For the text-containing cell, return its midpoint in [X, Y] coordinate format. 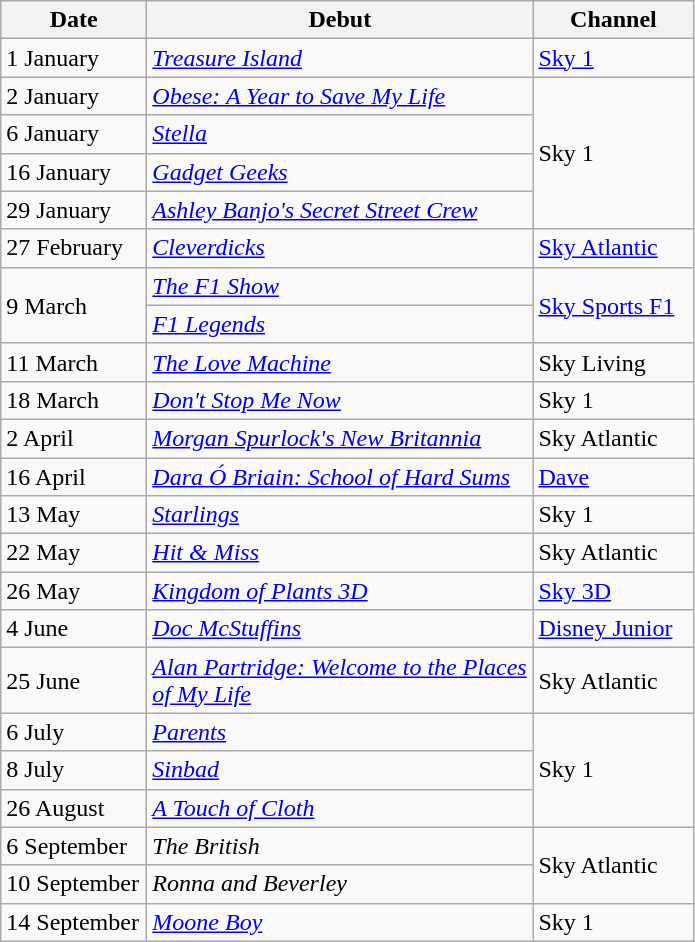
Alan Partridge: Welcome to the Places of My Life [340, 680]
9 March [74, 305]
The British [340, 846]
Cleverdicks [340, 248]
Dara Ó Briain: School of Hard Sums [340, 477]
Ashley Banjo's Secret Street Crew [340, 210]
Don't Stop Me Now [340, 400]
13 May [74, 515]
F1 Legends [340, 324]
Starlings [340, 515]
6 January [74, 134]
4 June [74, 629]
Sky Living [614, 362]
The F1 Show [340, 286]
Disney Junior [614, 629]
16 April [74, 477]
Sky Sports F1 [614, 305]
Moone Boy [340, 922]
16 January [74, 172]
26 August [74, 808]
29 January [74, 210]
Channel [614, 20]
2 January [74, 96]
A Touch of Cloth [340, 808]
6 July [74, 732]
27 February [74, 248]
Parents [340, 732]
11 March [74, 362]
10 September [74, 884]
26 May [74, 591]
Hit & Miss [340, 553]
1 January [74, 58]
6 September [74, 846]
Doc McStuffins [340, 629]
Stella [340, 134]
8 July [74, 770]
14 September [74, 922]
Sinbad [340, 770]
2 April [74, 438]
Obese: A Year to Save My Life [340, 96]
Sky 3D [614, 591]
Morgan Spurlock's New Britannia [340, 438]
Debut [340, 20]
22 May [74, 553]
Kingdom of Plants 3D [340, 591]
18 March [74, 400]
Dave [614, 477]
Ronna and Beverley [340, 884]
25 June [74, 680]
Date [74, 20]
Gadget Geeks [340, 172]
Treasure Island [340, 58]
The Love Machine [340, 362]
